Find where the given text appears and provide that cell's center as (X, Y) coordinate. 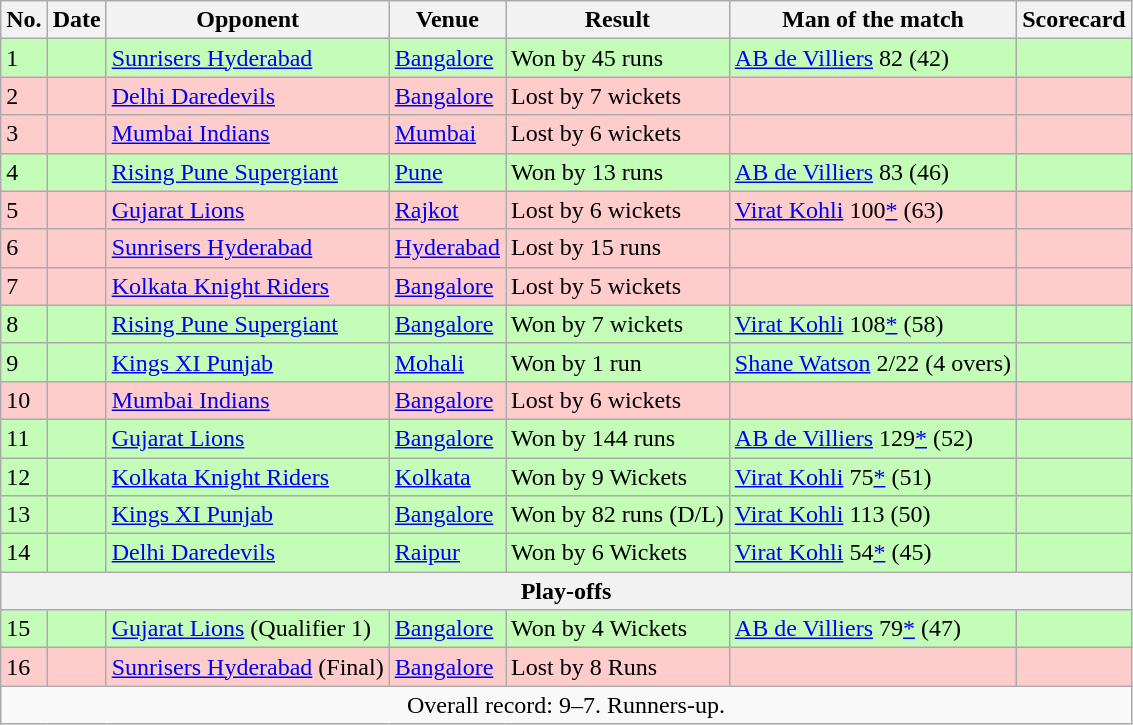
1 (24, 58)
Lost by 15 runs (618, 248)
Hyderabad (447, 248)
Won by 82 runs (D/L) (618, 515)
Scorecard (1074, 20)
No. (24, 20)
Won by 7 wickets (618, 324)
3 (24, 134)
8 (24, 324)
Virat Kohli 108* (58) (872, 324)
Gujarat Lions (Qualifier 1) (248, 629)
13 (24, 515)
16 (24, 667)
6 (24, 248)
Won by 1 run (618, 362)
Lost by 5 wickets (618, 286)
Mohali (447, 362)
AB de Villiers 83 (46) (872, 172)
7 (24, 286)
9 (24, 362)
5 (24, 210)
15 (24, 629)
AB de Villiers 79* (47) (872, 629)
Result (618, 20)
Virat Kohli 54* (45) (872, 553)
Won by 144 runs (618, 438)
12 (24, 477)
Virat Kohli 75* (51) (872, 477)
Pune (447, 172)
10 (24, 400)
Virat Kohli 113 (50) (872, 515)
Shane Watson 2/22 (4 overs) (872, 362)
11 (24, 438)
Won by 45 runs (618, 58)
14 (24, 553)
Venue (447, 20)
Kolkata (447, 477)
Won by 13 runs (618, 172)
Overall record: 9–7. Runners-up. (566, 705)
AB de Villiers 129* (52) (872, 438)
Virat Kohli 100* (63) (872, 210)
Sunrisers Hyderabad (Final) (248, 667)
Won by 6 Wickets (618, 553)
2 (24, 96)
Mumbai (447, 134)
Won by 4 Wickets (618, 629)
Man of the match (872, 20)
Date (76, 20)
AB de Villiers 82 (42) (872, 58)
Play-offs (566, 591)
Rajkot (447, 210)
Lost by 7 wickets (618, 96)
Lost by 8 Runs (618, 667)
Won by 9 Wickets (618, 477)
Opponent (248, 20)
4 (24, 172)
Raipur (447, 553)
